Pinpoint the cell where the given text exists, returning its (x, y) midpoint coordinate. 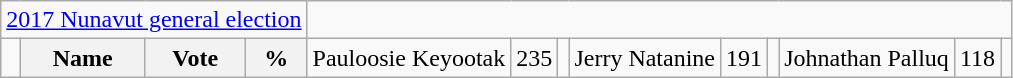
2017 Nunavut general election (154, 20)
% (276, 58)
Name (82, 58)
235 (534, 58)
Johnathan Palluq (867, 58)
Vote (195, 58)
Jerry Natanine (645, 58)
118 (977, 58)
Pauloosie Keyootak (409, 58)
191 (744, 58)
